Extract the [X, Y] coordinate from the center of the cell holding the provided text.  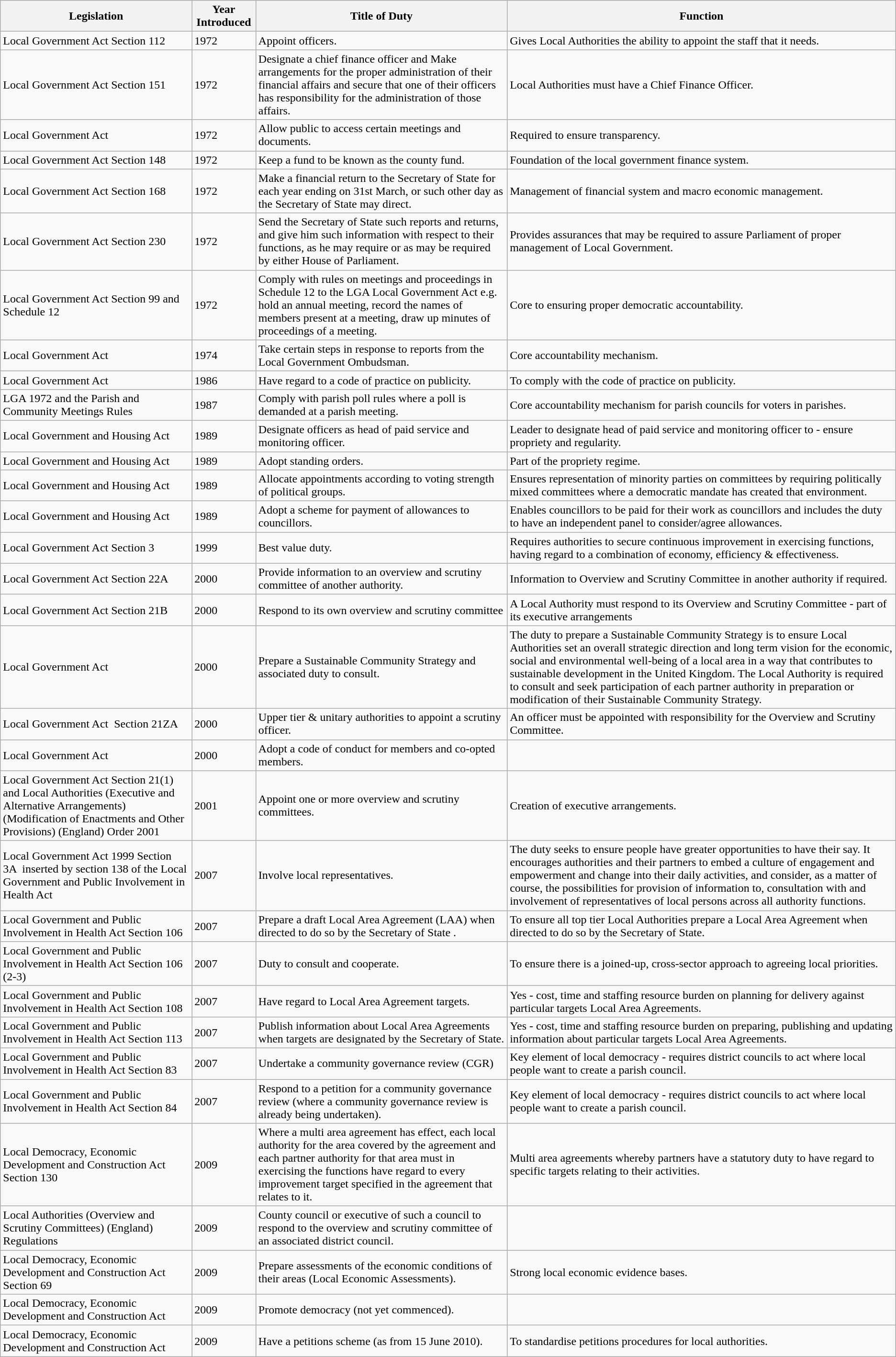
Undertake a community governance review (CGR) [381, 1064]
1987 [224, 405]
Respond to its own overview and scrutiny committee [381, 610]
Local Authorities (Overview and Scrutiny Committees) (England) Regulations [96, 1228]
Foundation of the local government finance system. [702, 160]
Local Government and Public Involvement in Health Act Section 84 [96, 1101]
Respond to a petition for a community governance review (where a community governance review is already being undertaken). [381, 1101]
Information to Overview and Scrutiny Committee in another authority if required. [702, 579]
Promote democracy (not yet commenced). [381, 1310]
Prepare a Sustainable Community Strategy and associated duty to consult. [381, 667]
1986 [224, 380]
Prepare assessments of the economic conditions of their areas (Local Economic Assessments). [381, 1272]
Year Introduced [224, 16]
Yes - cost, time and staffing resource burden on preparing, publishing and updating information about particular targets Local Area Agreements. [702, 1032]
Have a petitions scheme (as from 15 June 2010). [381, 1341]
Gives Local Authorities the ability to appoint the staff that it needs. [702, 41]
Multi area agreements whereby partners have a statutory duty to have regard to specific targets relating to their activities. [702, 1165]
Local Government Act 1999 Section 3A inserted by section 138 of the Local Government and Public Involvement in Health Act [96, 875]
Local Democracy, Economic Development and Construction Act Section 69 [96, 1272]
Strong local economic evidence bases. [702, 1272]
Take certain steps in response to reports from the Local Government Ombudsman. [381, 355]
Local Government Act Section 168 [96, 191]
1999 [224, 548]
Appoint officers. [381, 41]
Adopt a scheme for payment of allowances to councillors. [381, 517]
Creation of executive arrangements. [702, 806]
Have regard to a code of practice on publicity. [381, 380]
To ensure there is a joined-up, cross-sector approach to agreeing local priorities. [702, 964]
To standardise petitions procedures for local authorities. [702, 1341]
LGA 1972 and the Parish and Community Meetings Rules [96, 405]
Adopt standing orders. [381, 461]
Prepare a draft Local Area Agreement (LAA) when directed to do so by the Secretary of State . [381, 926]
Local Government Act Section 22A [96, 579]
Core to ensuring proper democratic accountability. [702, 305]
Appoint one or more overview and scrutiny committees. [381, 806]
To comply with the code of practice on publicity. [702, 380]
Involve local representatives. [381, 875]
Core accountability mechanism. [702, 355]
Part of the propriety regime. [702, 461]
Enables councillors to be paid for their work as councillors and includes the duty to have an independent panel to consider/agree allowances. [702, 517]
Duty to consult and cooperate. [381, 964]
Local Government Act Section 112 [96, 41]
Local Government Act Section 148 [96, 160]
Local Authorities must have a Chief Finance Officer. [702, 85]
Required to ensure transparency. [702, 135]
Have regard to Local Area Agreement targets. [381, 1001]
Comply with parish poll rules where a poll is demanded at a parish meeting. [381, 405]
Function [702, 16]
Provides assurances that may be required to assure Parliament of proper management of Local Government. [702, 241]
Local Government Act Section 151 [96, 85]
A Local Authority must respond to its Overview and Scrutiny Committee - part of its executive arrangements [702, 610]
Local Government Act Section 21B [96, 610]
Local Government Act Section 21ZA [96, 724]
Local Government Act Section 3 [96, 548]
Requires authorities to secure continuous improvement in exercising functions, having regard to a combination of economy, efficiency & effectiveness. [702, 548]
2001 [224, 806]
Legislation [96, 16]
Local Democracy, Economic Development and Construction Act Section 130 [96, 1165]
Yes - cost, time and staffing resource burden on planning for delivery against particular targets Local Area Agreements. [702, 1001]
Local Government Act Section 230 [96, 241]
Make a financial return to the Secretary of State for each year ending on 31st March, or such other day as the Secretary of State may direct. [381, 191]
Core accountability mechanism for parish councils for voters in parishes. [702, 405]
Local Government and Public Involvement in Health Act Section 113 [96, 1032]
Upper tier & unitary authorities to appoint a scrutiny officer. [381, 724]
County council or executive of such a council to respond to the overview and scrutiny committee of an associated district council. [381, 1228]
Management of financial system and macro economic management. [702, 191]
Keep a fund to be known as the county fund. [381, 160]
Local Government and Public Involvement in Health Act Section 106 [96, 926]
Publish information about Local Area Agreements when targets are designated by the Secretary of State. [381, 1032]
Local Government and Public Involvement in Health Act Section 106 (2-3) [96, 964]
Provide information to an overview and scrutiny committee of another authority. [381, 579]
Adopt a code of conduct for members and co-opted members. [381, 755]
Leader to designate head of paid service and monitoring officer to - ensure propriety and regularity. [702, 436]
Allow public to access certain meetings and documents. [381, 135]
Local Government and Public Involvement in Health Act Section 108 [96, 1001]
1974 [224, 355]
Local Government Act Section 99 and Schedule 12 [96, 305]
To ensure all top tier Local Authorities prepare a Local Area Agreement when directed to do so by the Secretary of State. [702, 926]
Local Government and Public Involvement in Health Act Section 83 [96, 1064]
Designate officers as head of paid service and monitoring officer. [381, 436]
Best value duty. [381, 548]
Allocate appointments according to voting strength of political groups. [381, 485]
Title of Duty [381, 16]
An officer must be appointed with responsibility for the Overview and Scrutiny Committee. [702, 724]
